Return [X, Y] of the center of cell containing provided text 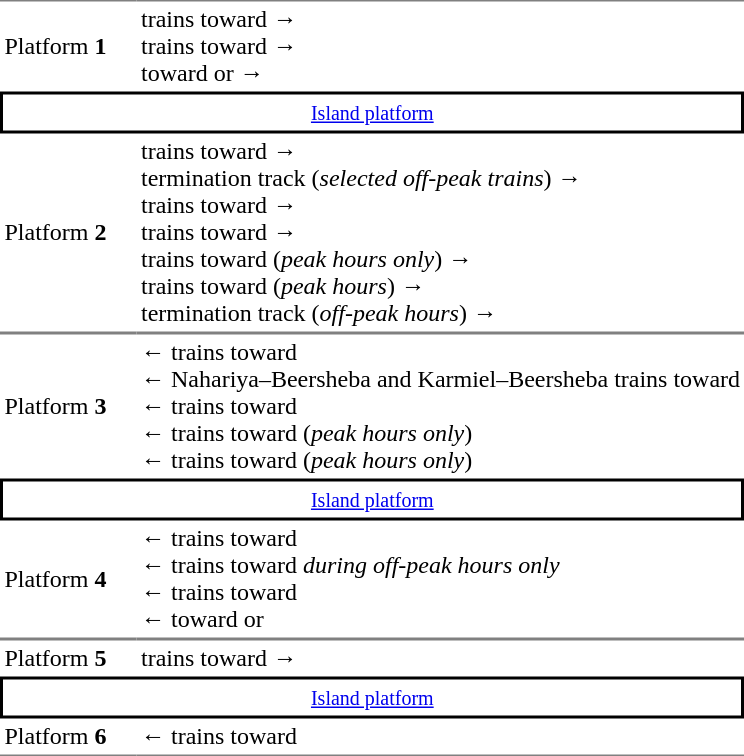
Platform 6 [68, 737]
Platform 5 [68, 658]
Platform 4 [68, 579]
← trains toward [440, 737]
Platform 3 [68, 406]
Platform 1 [68, 46]
← trains toward ← trains toward during off-peak hours only← trains toward ← toward or [440, 579]
trains toward → trains toward → toward or → [440, 46]
trains toward → [440, 658]
Platform 2 [68, 234]
